Provide the [x, y] coordinate of the cell's center where the given text is located.  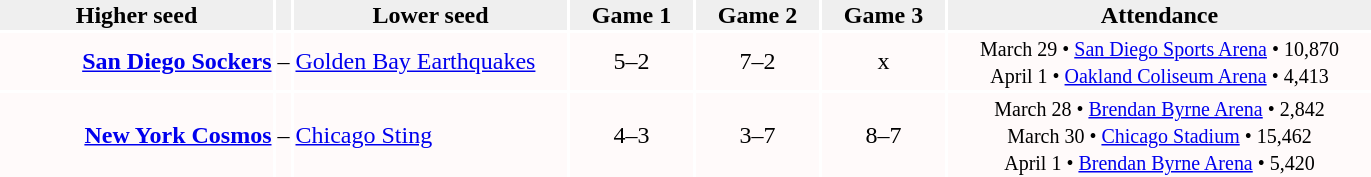
8–7 [884, 135]
March 29 • San Diego Sports Arena • 10,870 April 1 • Oakland Coliseum Arena • 4,413 [1160, 62]
3–7 [758, 135]
7–2 [758, 62]
New York Cosmos [136, 135]
March 28 • Brendan Byrne Arena • 2,842March 30 • Chicago Stadium • 15,462 April 1 • Brendan Byrne Arena • 5,420 [1160, 135]
Game 2 [758, 15]
Lower seed [430, 15]
Game 3 [884, 15]
San Diego Sockers [136, 62]
Attendance [1160, 15]
x [884, 62]
Higher seed [136, 15]
5–2 [632, 62]
Game 1 [632, 15]
Golden Bay Earthquakes [430, 62]
Chicago Sting [430, 135]
4–3 [632, 135]
